Locate the cell with the specified text and output its [X, Y] center coordinate. 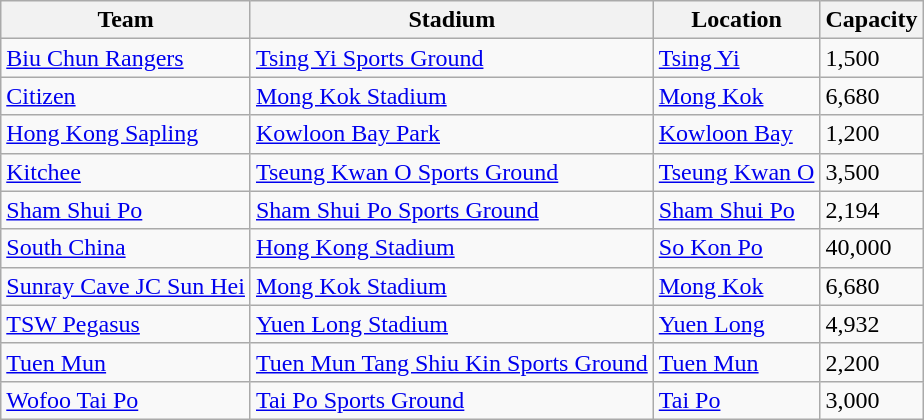
2,200 [872, 362]
3,500 [872, 172]
Wofoo Tai Po [126, 400]
Citizen [126, 96]
Sham Shui Po Sports Ground [452, 210]
3,000 [872, 400]
Tsing Yi [736, 58]
Kowloon Bay Park [452, 134]
Biu Chun Rangers [126, 58]
4,932 [872, 324]
Tsing Yi Sports Ground [452, 58]
Location [736, 20]
Tseung Kwan O Sports Ground [452, 172]
1,200 [872, 134]
Stadium [452, 20]
Tai Po [736, 400]
Kowloon Bay [736, 134]
South China [126, 248]
Team [126, 20]
Sunray Cave JC Sun Hei [126, 286]
Tai Po Sports Ground [452, 400]
Kitchee [126, 172]
Hong Kong Stadium [452, 248]
Tuen Mun Tang Shiu Kin Sports Ground [452, 362]
Yuen Long [736, 324]
1,500 [872, 58]
Capacity [872, 20]
Yuen Long Stadium [452, 324]
So Kon Po [736, 248]
Tseung Kwan O [736, 172]
Hong Kong Sapling [126, 134]
2,194 [872, 210]
TSW Pegasus [126, 324]
40,000 [872, 248]
